Determine the [X, Y] coordinate at the center of the cell enclosing the given text.  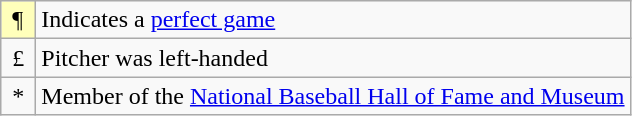
* [18, 96]
Indicates a perfect game [333, 20]
Pitcher was left-handed [333, 58]
Member of the National Baseball Hall of Fame and Museum [333, 96]
¶ [18, 20]
£ [18, 58]
